Detect which cell encompasses the target text, then output its (x, y) center coordinate. 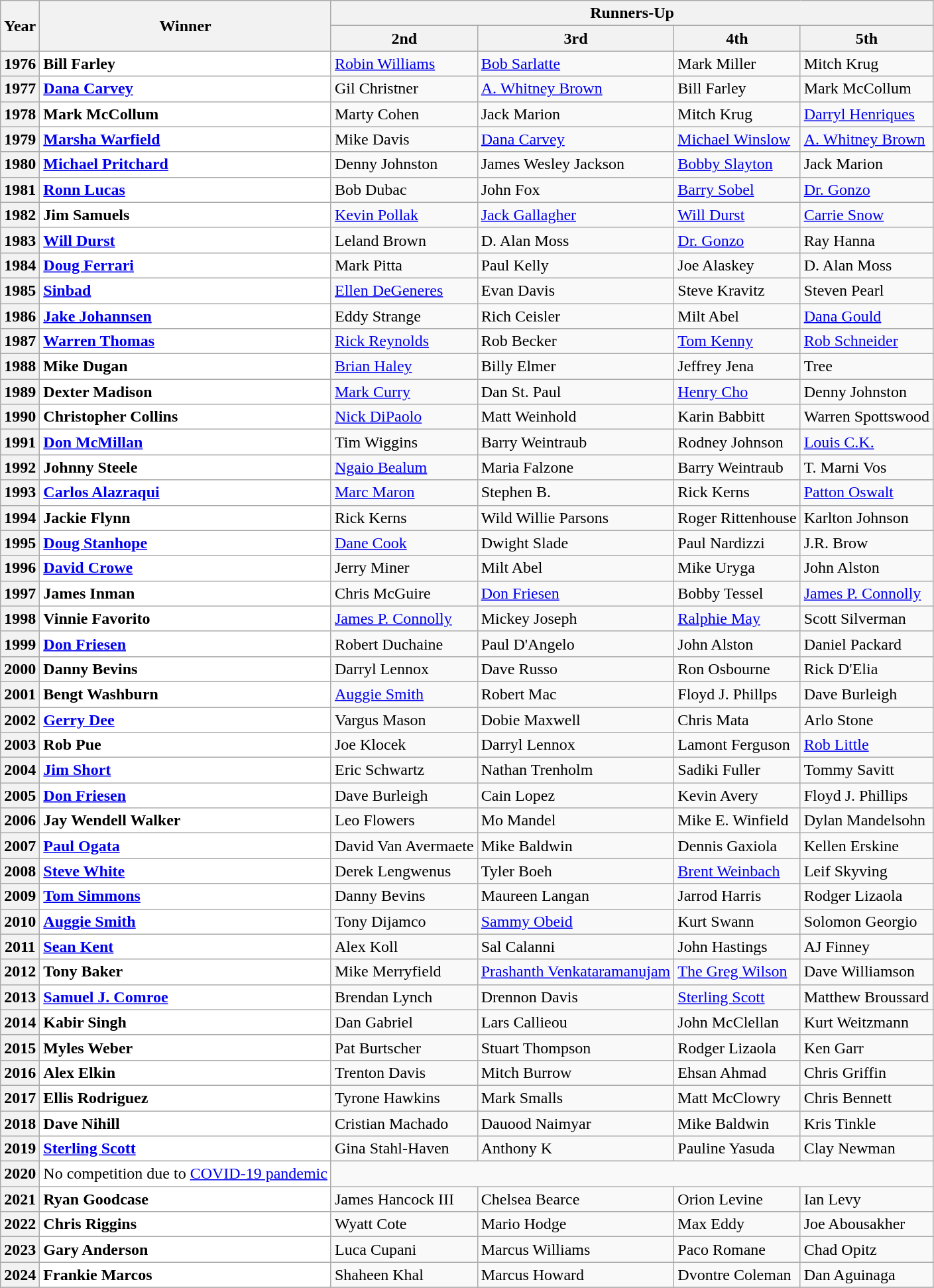
Dwight Slade (575, 543)
Ian Levy (866, 1199)
Gil Christner (404, 89)
1981 (20, 190)
AJ Finney (866, 947)
1985 (20, 290)
David Van Avermaete (404, 846)
1984 (20, 265)
Max Eddy (737, 1224)
Mike Uryga (737, 568)
1983 (20, 240)
Leland Brown (404, 240)
Mo Mandel (575, 821)
Ngaio Bealum (404, 467)
Mickey Joseph (575, 618)
Barry Sobel (737, 190)
Steve White (186, 871)
Darryl Henriques (866, 114)
Sean Kent (186, 947)
Matthew Broussard (866, 997)
Daniel Packard (866, 644)
Dane Cook (404, 543)
2017 (20, 1098)
Vinnie Favorito (186, 618)
1986 (20, 316)
Ralphie May (737, 618)
T. Marni Vos (866, 467)
Matt McClowry (737, 1098)
Warren Thomas (186, 341)
Don McMillan (186, 442)
Mike Merryfield (404, 972)
2008 (20, 871)
Dan Gabriel (404, 1022)
1990 (20, 417)
Marcus Howard (575, 1275)
Solomon Georgio (866, 921)
Kevin Avery (737, 795)
2006 (20, 821)
Kurt Swann (737, 921)
2018 (20, 1124)
Eric Schwartz (404, 770)
Bobby Slayton (737, 164)
Trenton Davis (404, 1073)
Dana Gould (866, 316)
J.R. Brow (866, 543)
Kevin Pollak (404, 215)
Michael Pritchard (186, 164)
Pat Burtscher (404, 1047)
2022 (20, 1224)
Mario Hodge (575, 1224)
Bob Sarlatte (575, 64)
Billy Elmer (575, 367)
Gerry Dee (186, 719)
Paul D'Angelo (575, 644)
Kris Tinkle (866, 1124)
5th (866, 38)
James Hancock III (404, 1199)
Carrie Snow (866, 215)
Dvontre Coleman (737, 1275)
Gary Anderson (186, 1250)
Rob Pue (186, 745)
2007 (20, 846)
Bob Dubac (404, 190)
Matt Weinhold (575, 417)
Ray Hanna (866, 240)
Chris Mata (737, 719)
Floyd J. Phillips (866, 795)
Ellis Rodriguez (186, 1098)
Clay Newman (866, 1149)
Luca Cupani (404, 1250)
Jay Wendell Walker (186, 821)
Dan Aguinaga (866, 1275)
Dan St. Paul (575, 392)
Chad Opitz (866, 1250)
Stuart Thompson (575, 1047)
Tony Dijamco (404, 921)
1989 (20, 392)
Brendan Lynch (404, 997)
1979 (20, 139)
2000 (20, 669)
Rick Reynolds (404, 341)
Dexter Madison (186, 392)
2013 (20, 997)
2021 (20, 1199)
Doug Stanhope (186, 543)
2024 (20, 1275)
1978 (20, 114)
Rob Little (866, 745)
Ken Garr (866, 1047)
Tom Kenny (737, 341)
Chris McGuire (404, 593)
Kurt Weitzmann (866, 1022)
Scott Silverman (866, 618)
Rob Schneider (866, 341)
Gina Stahl-Haven (404, 1149)
Tyler Boeh (575, 871)
Dave Russo (575, 669)
1991 (20, 442)
2003 (20, 745)
Sammy Obeid (575, 921)
Paco Romane (737, 1250)
Dylan Mandelsohn (866, 821)
Patton Oswalt (866, 493)
Vargus Mason (404, 719)
Marcus Williams (575, 1250)
Orion Levine (737, 1199)
Chris Riggins (186, 1224)
2019 (20, 1149)
Mitch Burrow (575, 1073)
Steven Pearl (866, 290)
Henry Cho (737, 392)
Ronn Lucas (186, 190)
1987 (20, 341)
Lars Callieou (575, 1022)
Paul Ogata (186, 846)
David Crowe (186, 568)
2014 (20, 1022)
Lamont Ferguson (737, 745)
Jeffrey Jena (737, 367)
Dobie Maxwell (575, 719)
Tim Wiggins (404, 442)
Tommy Savitt (866, 770)
2004 (20, 770)
2009 (20, 896)
Mark Curry (404, 392)
Chris Griffin (866, 1073)
Leo Flowers (404, 821)
Arlo Stone (866, 719)
Jarrod Harris (737, 896)
Winner (186, 26)
Frankie Marcos (186, 1275)
Nick DiPaolo (404, 417)
Rob Becker (575, 341)
John McClellan (737, 1022)
Alex Koll (404, 947)
No competition due to COVID-19 pandemic (186, 1174)
2020 (20, 1174)
2nd (404, 38)
3rd (575, 38)
2010 (20, 921)
Warren Spottswood (866, 417)
Rick D'Elia (866, 669)
Mark Smalls (575, 1098)
Kellen Erskine (866, 846)
Roger Rittenhouse (737, 518)
John Hastings (737, 947)
Wyatt Cote (404, 1224)
Bobby Tessel (737, 593)
1993 (20, 493)
1992 (20, 467)
Rich Ceisler (575, 316)
Doug Ferrari (186, 265)
Jim Short (186, 770)
Johnny Steele (186, 467)
2005 (20, 795)
2011 (20, 947)
2001 (20, 694)
Chris Bennett (866, 1098)
Bengt Washburn (186, 694)
Runners-Up (632, 13)
Marsha Warfield (186, 139)
Jake Johannsen (186, 316)
Marc Maron (404, 493)
Robert Duchaine (404, 644)
Mike Dugan (186, 367)
1994 (20, 518)
Mark Miller (737, 64)
Tyrone Hawkins (404, 1098)
The Greg Wilson (737, 972)
Jack Gallagher (575, 215)
Robin Williams (404, 64)
Joe Klocek (404, 745)
Evan Davis (575, 290)
Eddy Strange (404, 316)
Karlton Johnson (866, 518)
Samuel J. Comroe (186, 997)
Mike E. Winfield (737, 821)
Ehsan Ahmad (737, 1073)
Drennon Davis (575, 997)
Dennis Gaxiola (737, 846)
1976 (20, 64)
Robert Mac (575, 694)
Paul Kelly (575, 265)
John Fox (575, 190)
Sinbad (186, 290)
Leif Skyving (866, 871)
Chelsea Bearce (575, 1199)
1988 (20, 367)
Pauline Yasuda (737, 1149)
Rodney Johnson (737, 442)
Joe Alaskey (737, 265)
Mike Davis (404, 139)
Maria Falzone (575, 467)
Year (20, 26)
1982 (20, 215)
Dauood Naimyar (575, 1124)
Sal Calanni (575, 947)
Jerry Miner (404, 568)
Sadiki Fuller (737, 770)
1998 (20, 618)
Michael Winslow (737, 139)
Anthony K (575, 1149)
Maureen Langan (575, 896)
Floyd J. Phillps (737, 694)
Stephen B. (575, 493)
Dave Williamson (866, 972)
1996 (20, 568)
Marty Cohen (404, 114)
1980 (20, 164)
1995 (20, 543)
James Wesley Jackson (575, 164)
2015 (20, 1047)
Steve Kravitz (737, 290)
Christopher Collins (186, 417)
Wild Willie Parsons (575, 518)
2016 (20, 1073)
Jim Samuels (186, 215)
2023 (20, 1250)
James Inman (186, 593)
2012 (20, 972)
Prashanth Venkataramanujam (575, 972)
1997 (20, 593)
Tree (866, 367)
Tony Baker (186, 972)
Dave Nihill (186, 1124)
Kabir Singh (186, 1022)
Tom Simmons (186, 896)
Cristian Machado (404, 1124)
Shaheen Khal (404, 1275)
Louis C.K. (866, 442)
Ellen DeGeneres (404, 290)
Alex Elkin (186, 1073)
4th (737, 38)
Ryan Goodcase (186, 1199)
1999 (20, 644)
Carlos Alazraqui (186, 493)
Joe Abousakher (866, 1224)
Mark Pitta (404, 265)
Derek Lengwenus (404, 871)
Cain Lopez (575, 795)
2002 (20, 719)
Paul Nardizzi (737, 543)
Brent Weinbach (737, 871)
Ron Osbourne (737, 669)
Brian Haley (404, 367)
Jackie Flynn (186, 518)
Myles Weber (186, 1047)
Karin Babbitt (737, 417)
Nathan Trenholm (575, 770)
1977 (20, 89)
